Extract the (x, y) coordinate from the center of the cell holding the provided text.  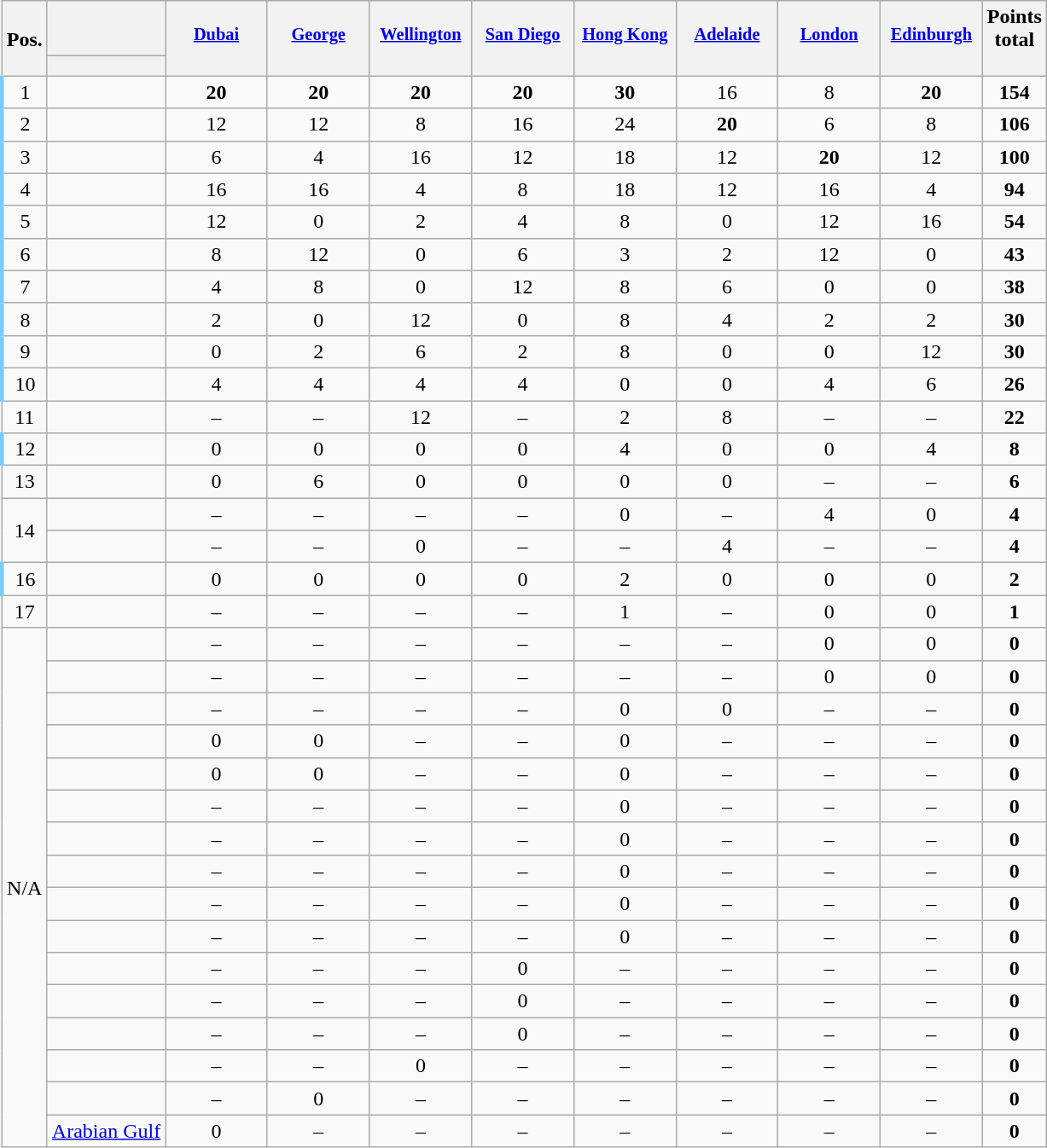
100 (1014, 157)
10 (24, 384)
24 (625, 125)
38 (1014, 287)
Pos. (24, 29)
9 (24, 351)
Hong Kong (625, 29)
Wellington (421, 29)
San Diego (523, 29)
Edinburgh (932, 29)
154 (1014, 92)
11 (24, 417)
43 (1014, 254)
Dubai (217, 29)
N/A (24, 887)
7 (24, 287)
14 (24, 531)
Arabian Gulf (106, 1131)
Pointstotal (1014, 29)
5 (24, 222)
George (318, 29)
22 (1014, 417)
26 (1014, 384)
13 (24, 482)
94 (1014, 189)
Adelaide (727, 29)
54 (1014, 222)
17 (24, 612)
106 (1014, 125)
London (829, 29)
